Extract the (X, Y) coordinate from the center of the cell holding the provided text.  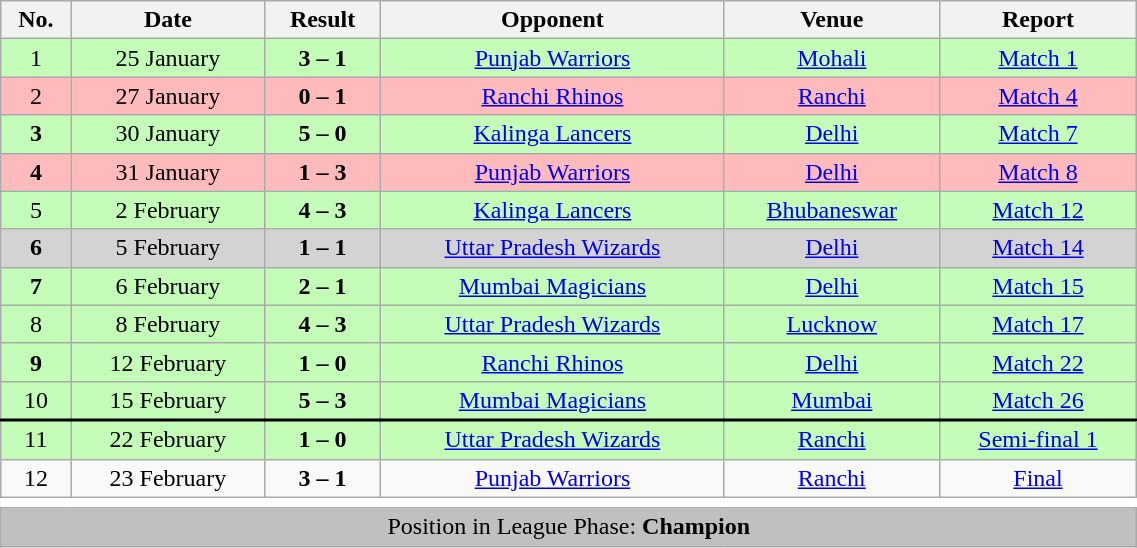
1 – 3 (323, 172)
Match 7 (1038, 134)
2 (36, 96)
Semi-final 1 (1038, 440)
Position in League Phase: Champion (569, 527)
4 (36, 172)
8 February (168, 324)
25 January (168, 58)
12 (36, 478)
12 February (168, 362)
Match 8 (1038, 172)
Match 14 (1038, 248)
5 – 0 (323, 134)
Result (323, 20)
Final (1038, 478)
2 February (168, 210)
Opponent (552, 20)
1 (36, 58)
2 – 1 (323, 286)
Date (168, 20)
27 January (168, 96)
Bhubaneswar (832, 210)
Lucknow (832, 324)
5 February (168, 248)
31 January (168, 172)
5 – 3 (323, 400)
Report (1038, 20)
Match 15 (1038, 286)
22 February (168, 440)
Venue (832, 20)
Match 26 (1038, 400)
7 (36, 286)
30 January (168, 134)
10 (36, 400)
6 February (168, 286)
Match 22 (1038, 362)
3 (36, 134)
Match 12 (1038, 210)
Match 4 (1038, 96)
Match 1 (1038, 58)
No. (36, 20)
0 – 1 (323, 96)
9 (36, 362)
15 February (168, 400)
6 (36, 248)
5 (36, 210)
8 (36, 324)
Match 17 (1038, 324)
Mumbai (832, 400)
Mohali (832, 58)
23 February (168, 478)
11 (36, 440)
1 – 1 (323, 248)
